Capture the cell that displays the provided text and extract its [X, Y] central coordinate. 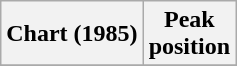
Chart (1985) [72, 34]
Peakposition [189, 34]
